Capture the cell that displays the provided text and extract its (X, Y) central coordinate. 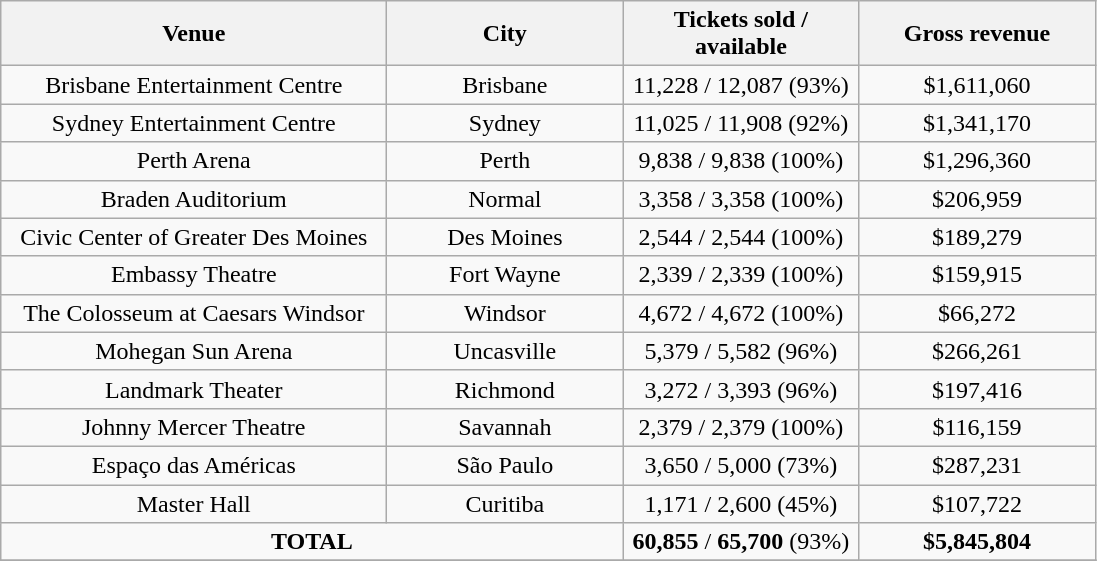
$197,416 (977, 389)
Brisbane Entertainment Centre (194, 85)
Windsor (505, 313)
60,855 / 65,700 (93%) (741, 542)
$107,722 (977, 503)
$1,341,170 (977, 123)
TOTAL (312, 542)
Sydney (505, 123)
3,358 / 3,358 (100%) (741, 199)
$266,261 (977, 351)
Venue (194, 34)
$5,845,804 (977, 542)
Master Hall (194, 503)
São Paulo (505, 465)
Perth (505, 161)
Des Moines (505, 237)
Fort Wayne (505, 275)
2,379 / 2,379 (100%) (741, 427)
$116,159 (977, 427)
Gross revenue (977, 34)
3,650 / 5,000 (73%) (741, 465)
2,339 / 2,339 (100%) (741, 275)
$1,296,360 (977, 161)
3,272 / 3,393 (96%) (741, 389)
Richmond (505, 389)
2,544 / 2,544 (100%) (741, 237)
Perth Arena (194, 161)
1,171 / 2,600 (45%) (741, 503)
The Colosseum at Caesars Windsor (194, 313)
Brisbane (505, 85)
Curitiba (505, 503)
9,838 / 9,838 (100%) (741, 161)
$189,279 (977, 237)
Normal (505, 199)
Johnny Mercer Theatre (194, 427)
11,228 / 12,087 (93%) (741, 85)
$1,611,060 (977, 85)
Embassy Theatre (194, 275)
Espaço das Américas (194, 465)
Uncasville (505, 351)
Tickets sold / available (741, 34)
Sydney Entertainment Centre (194, 123)
$206,959 (977, 199)
Savannah (505, 427)
$159,915 (977, 275)
Civic Center of Greater Des Moines (194, 237)
City (505, 34)
$66,272 (977, 313)
Landmark Theater (194, 389)
Mohegan Sun Arena (194, 351)
4,672 / 4,672 (100%) (741, 313)
5,379 / 5,582 (96%) (741, 351)
$287,231 (977, 465)
Braden Auditorium (194, 199)
11,025 / 11,908 (92%) (741, 123)
